Find where the given text appears and provide that cell's center as (X, Y) coordinate. 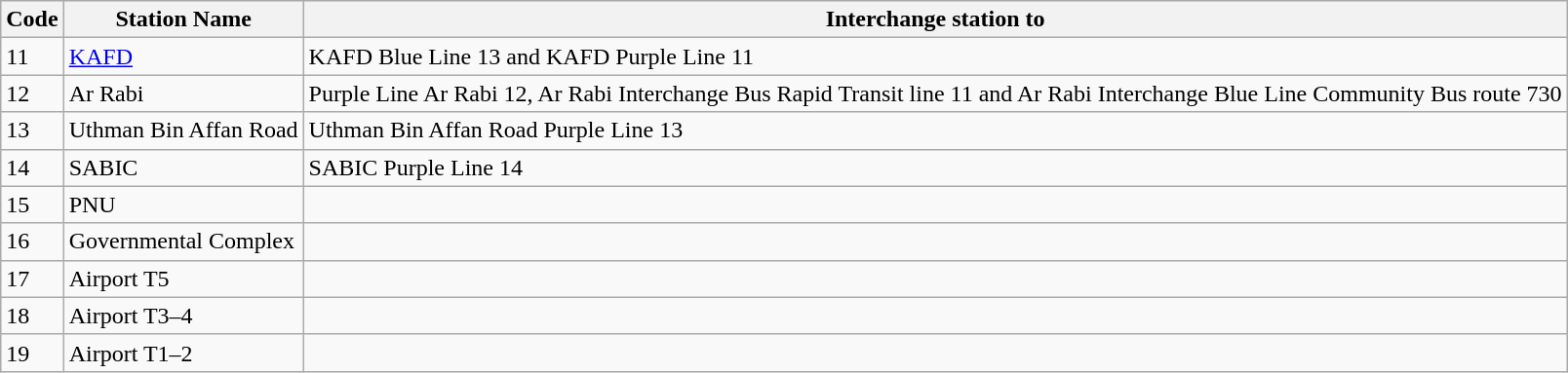
Governmental Complex (183, 242)
Uthman Bin Affan Road Purple Line 13 (935, 131)
19 (32, 353)
PNU (183, 205)
Purple Line Ar Rabi 12, Ar Rabi Interchange Bus Rapid Transit line 11 and Ar Rabi Interchange Blue Line Community Bus route 730 (935, 93)
Airport T1–2 (183, 353)
SABIC (183, 168)
18 (32, 316)
14 (32, 168)
KAFD (183, 56)
Airport T3–4 (183, 316)
SABIC Purple Line 14 (935, 168)
16 (32, 242)
Code (32, 19)
11 (32, 56)
Station Name (183, 19)
Uthman Bin Affan Road (183, 131)
17 (32, 279)
15 (32, 205)
Airport T5 (183, 279)
13 (32, 131)
Ar Rabi (183, 93)
KAFD Blue Line 13 and KAFD Purple Line 11 (935, 56)
Interchange station to (935, 19)
12 (32, 93)
